Extract the (x, y) coordinate from the center of the cell holding the provided text.  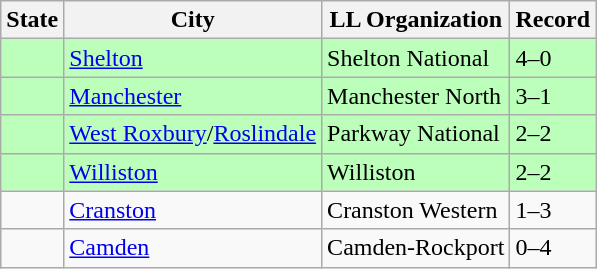
0–4 (553, 248)
Manchester (193, 96)
4–0 (553, 58)
Manchester North (416, 96)
Camden (193, 248)
State (32, 20)
City (193, 20)
Record (553, 20)
Parkway National (416, 134)
Shelton (193, 58)
Shelton National (416, 58)
Cranston Western (416, 210)
3–1 (553, 96)
Cranston (193, 210)
West Roxbury/Roslindale (193, 134)
LL Organization (416, 20)
1–3 (553, 210)
Camden-Rockport (416, 248)
